Detect which cell encompasses the target text, then output its [X, Y] center coordinate. 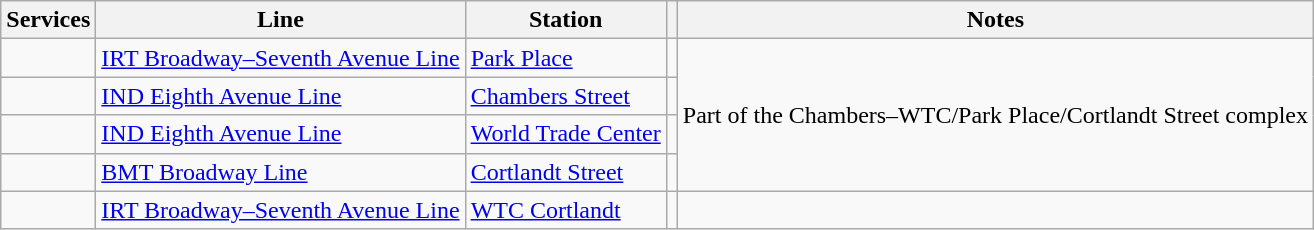
WTC Cortlandt [566, 210]
Notes [995, 20]
Chambers Street [566, 96]
Park Place [566, 58]
BMT Broadway Line [280, 172]
Services [48, 20]
Line [280, 20]
Station [566, 20]
Part of the Chambers–WTC/Park Place/Cortlandt Street complex [995, 115]
Cortlandt Street [566, 172]
World Trade Center [566, 134]
